Extract the (X, Y) coordinate from the center of the cell holding the provided text.  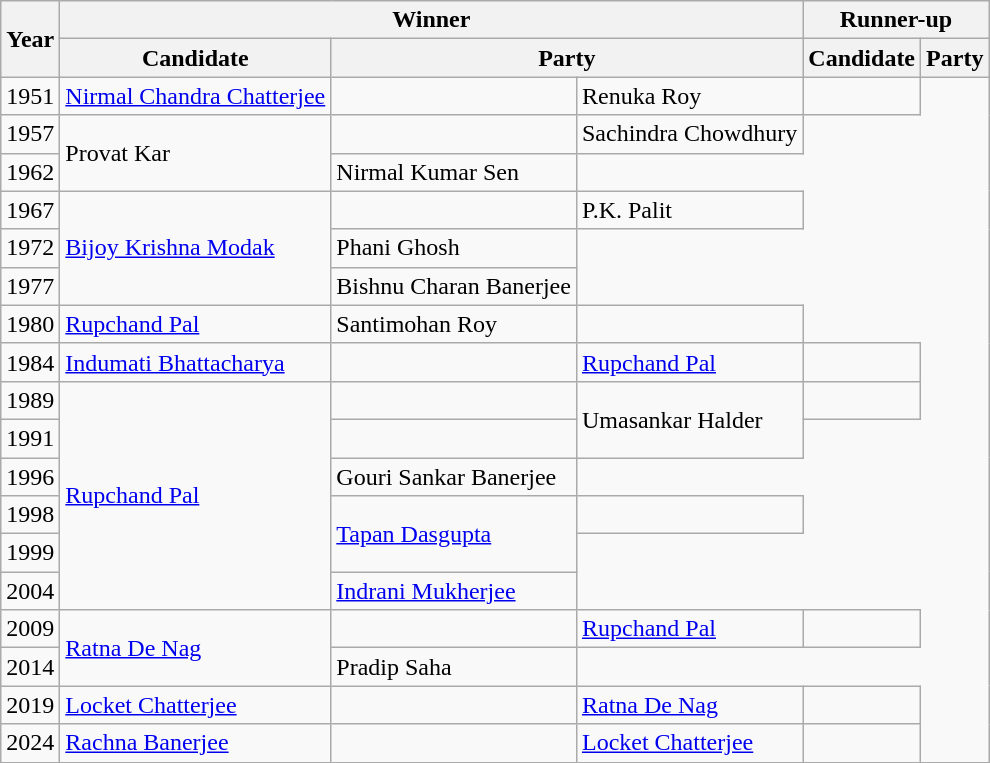
Santimohan Roy (454, 324)
Indrani Mukherjee (454, 591)
1998 (30, 515)
Pradip Saha (454, 667)
Sachindra Chowdhury (689, 134)
Year (30, 39)
Phani Ghosh (454, 248)
1984 (30, 362)
Nirmal Chandra Chatterjee (196, 96)
1967 (30, 210)
2009 (30, 629)
2019 (30, 705)
Winner (432, 20)
1962 (30, 172)
1980 (30, 324)
Renuka Roy (689, 96)
1999 (30, 553)
Provat Kar (196, 153)
P.K. Palit (689, 210)
2004 (30, 591)
2014 (30, 667)
Gouri Sankar Banerjee (454, 477)
Rachna Banerjee (196, 743)
1951 (30, 96)
Umasankar Halder (689, 419)
1957 (30, 134)
Runner-up (896, 20)
Bijoy Krishna Modak (196, 248)
1972 (30, 248)
1977 (30, 286)
1989 (30, 400)
Bishnu Charan Banerjee (454, 286)
Tapan Dasgupta (454, 534)
Nirmal Kumar Sen (454, 172)
Indumati Bhattacharya (196, 362)
1991 (30, 438)
1996 (30, 477)
2024 (30, 743)
